For the text-containing cell, return its midpoint in (x, y) coordinate format. 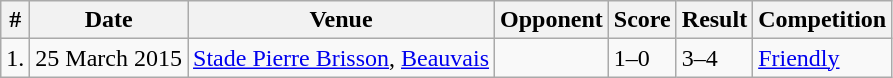
Venue (342, 20)
# (16, 20)
Result (714, 20)
Opponent (552, 20)
Date (109, 20)
Stade Pierre Brisson, Beauvais (342, 58)
3–4 (714, 58)
Friendly (822, 58)
Competition (822, 20)
1–0 (642, 58)
25 March 2015 (109, 58)
Score (642, 20)
1. (16, 58)
